Search for the cell housing the specified text and yield its [X, Y] center coordinate. 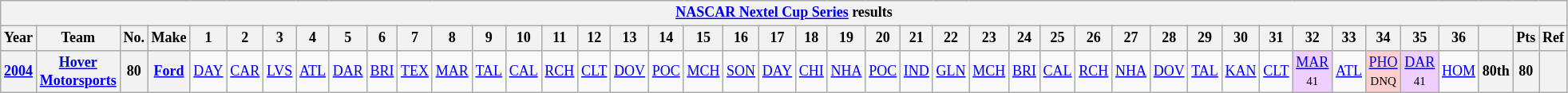
7 [415, 38]
Team [78, 38]
10 [524, 38]
13 [630, 38]
2 [245, 38]
33 [1349, 38]
17 [777, 38]
30 [1241, 38]
27 [1131, 38]
CAR [245, 72]
16 [741, 38]
15 [703, 38]
MAR [452, 72]
9 [489, 38]
3 [279, 38]
36 [1459, 38]
11 [560, 38]
SON [741, 72]
TEX [415, 72]
35 [1420, 38]
GLN [951, 72]
Hover Motorsports [78, 72]
32 [1313, 38]
MAR41 [1313, 72]
LVS [279, 72]
HOM [1459, 72]
No. [134, 38]
12 [594, 38]
2004 [19, 72]
NASCAR Nextel Cup Series results [784, 13]
4 [313, 38]
25 [1057, 38]
31 [1276, 38]
18 [811, 38]
6 [382, 38]
29 [1205, 38]
34 [1383, 38]
KAN [1241, 72]
DAR41 [1420, 72]
Ford [169, 72]
21 [917, 38]
22 [951, 38]
28 [1169, 38]
80th [1496, 72]
14 [666, 38]
23 [989, 38]
Ref [1554, 38]
Make [169, 38]
24 [1025, 38]
Pts [1526, 38]
26 [1094, 38]
1 [208, 38]
CHI [811, 72]
PHODNQ [1383, 72]
19 [846, 38]
20 [883, 38]
Year [19, 38]
DAR [348, 72]
IND [917, 72]
8 [452, 38]
5 [348, 38]
